Locate the cell with the specified text and output its [x, y] center coordinate. 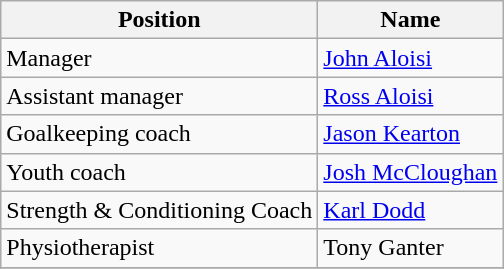
Tony Ganter [410, 248]
Goalkeeping coach [160, 134]
Jason Kearton [410, 134]
Strength & Conditioning Coach [160, 210]
Manager [160, 58]
Name [410, 20]
Assistant manager [160, 96]
Position [160, 20]
Physiotherapist [160, 248]
John Aloisi [410, 58]
Youth coach [160, 172]
Karl Dodd [410, 210]
Josh McCloughan [410, 172]
Ross Aloisi [410, 96]
